For the text-containing cell, return its midpoint in (X, Y) coordinate format. 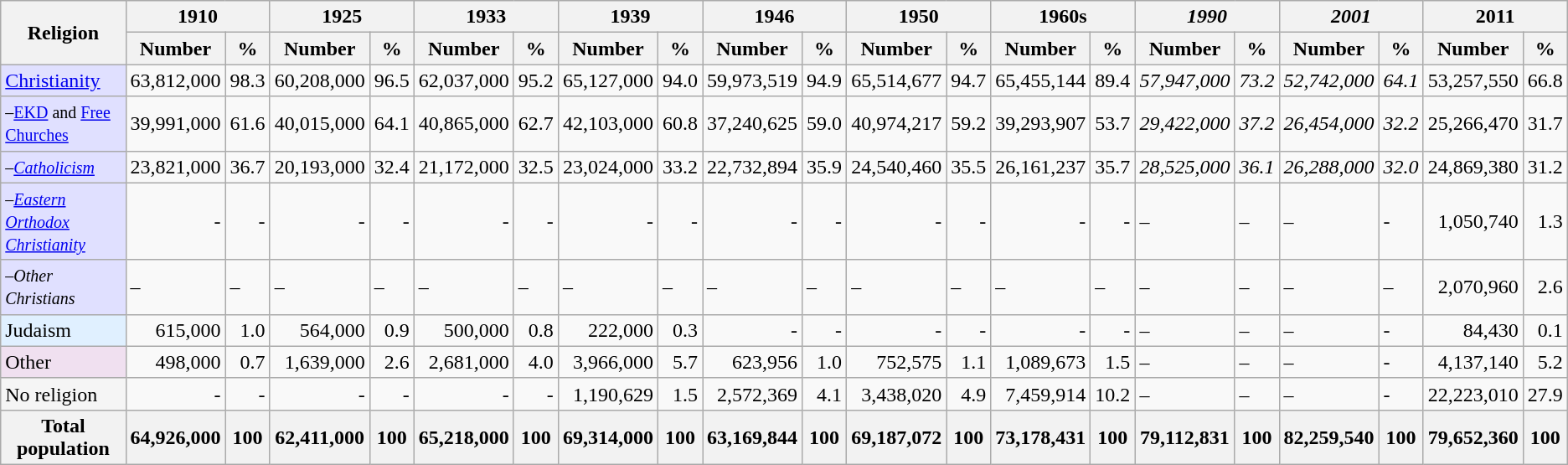
4.1 (824, 394)
1,190,629 (608, 394)
29,422,000 (1184, 124)
42,103,000 (608, 124)
4,137,140 (1473, 362)
0.7 (248, 362)
82,259,540 (1328, 437)
94.7 (968, 80)
59.2 (968, 124)
500,000 (464, 330)
35.9 (824, 167)
37.2 (1256, 124)
25,266,470 (1473, 124)
1.1 (968, 362)
498,000 (176, 362)
26,454,000 (1328, 124)
1,089,673 (1040, 362)
36.1 (1256, 167)
Religion (64, 33)
1946 (774, 17)
69,314,000 (608, 437)
36.7 (248, 167)
0.9 (392, 330)
1960s (1063, 17)
564,000 (320, 330)
28,525,000 (1184, 167)
40,865,000 (464, 124)
3,966,000 (608, 362)
65,514,677 (896, 80)
37,240,625 (752, 124)
32.0 (1400, 167)
40,974,217 (896, 124)
57,947,000 (1184, 80)
65,127,000 (608, 80)
615,000 (176, 330)
222,000 (608, 330)
32.5 (536, 167)
Total population (64, 437)
98.3 (248, 80)
61.6 (248, 124)
52,742,000 (1328, 80)
4.9 (968, 394)
59,973,519 (752, 80)
33.2 (680, 167)
Other (64, 362)
84,430 (1473, 330)
2,070,960 (1473, 287)
5.7 (680, 362)
0.1 (1545, 330)
21,172,000 (464, 167)
35.5 (968, 167)
79,112,831 (1184, 437)
24,869,380 (1473, 167)
63,812,000 (176, 80)
69,187,072 (896, 437)
623,956 (752, 362)
5.2 (1545, 362)
63,169,844 (752, 437)
–Eastern Orthodox Christianity (64, 221)
59.0 (824, 124)
53,257,550 (1473, 80)
31.7 (1545, 124)
4.0 (536, 362)
Judaism (64, 330)
No religion (64, 394)
1990 (1207, 17)
39,991,000 (176, 124)
1,639,000 (320, 362)
7,459,914 (1040, 394)
1910 (198, 17)
1933 (486, 17)
1.3 (1545, 221)
22,732,894 (752, 167)
96.5 (392, 80)
27.9 (1545, 394)
10.2 (1112, 394)
1925 (342, 17)
89.4 (1112, 80)
35.7 (1112, 167)
53.7 (1112, 124)
39,293,907 (1040, 124)
23,024,000 (608, 167)
0.3 (680, 330)
79,652,360 (1473, 437)
62,411,000 (320, 437)
32.2 (1400, 124)
65,455,144 (1040, 80)
Christianity (64, 80)
–Other Christians (64, 287)
2001 (1351, 17)
26,161,237 (1040, 167)
60,208,000 (320, 80)
31.2 (1545, 167)
1950 (919, 17)
73.2 (1256, 80)
40,015,000 (320, 124)
62,037,000 (464, 80)
94.0 (680, 80)
3,438,020 (896, 394)
2,572,369 (752, 394)
60.8 (680, 124)
73,178,431 (1040, 437)
20,193,000 (320, 167)
95.2 (536, 80)
–EKD and Free Churches (64, 124)
66.8 (1545, 80)
94.9 (824, 80)
1939 (630, 17)
1,050,740 (1473, 221)
2,681,000 (464, 362)
65,218,000 (464, 437)
62.7 (536, 124)
2011 (1495, 17)
26,288,000 (1328, 167)
22,223,010 (1473, 394)
–Catholicism (64, 167)
752,575 (896, 362)
23,821,000 (176, 167)
32.4 (392, 167)
24,540,460 (896, 167)
0.8 (536, 330)
64,926,000 (176, 437)
